Search for the cell housing the specified text and yield its (X, Y) center coordinate. 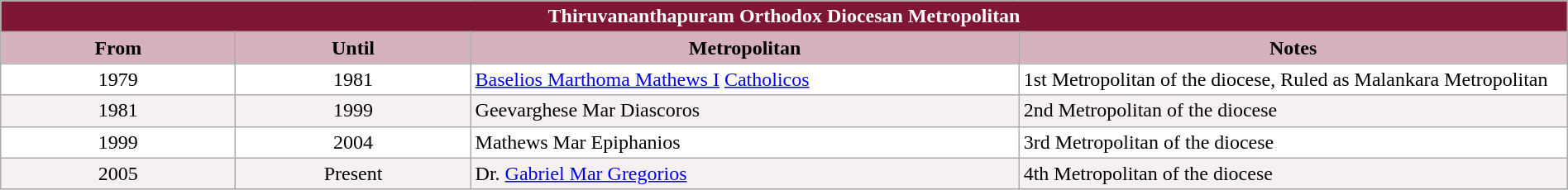
Mathews Mar Epiphanios (744, 142)
Baselios Marthoma Mathews I Catholicos (744, 79)
1st Metropolitan of the diocese, Ruled as Malankara Metropolitan (1293, 79)
2nd Metropolitan of the diocese (1293, 111)
Metropolitan (744, 48)
Present (353, 173)
Geevarghese Mar Diascoros (744, 111)
1979 (118, 79)
2005 (118, 173)
4th Metropolitan of the diocese (1293, 173)
Until (353, 48)
2004 (353, 142)
3rd Metropolitan of the diocese (1293, 142)
Thiruvananthapuram Orthodox Diocesan Metropolitan (784, 17)
Dr. Gabriel Mar Gregorios (744, 173)
From (118, 48)
Notes (1293, 48)
